Identify which cell holds the provided text, then report its (x, y) central coordinate. 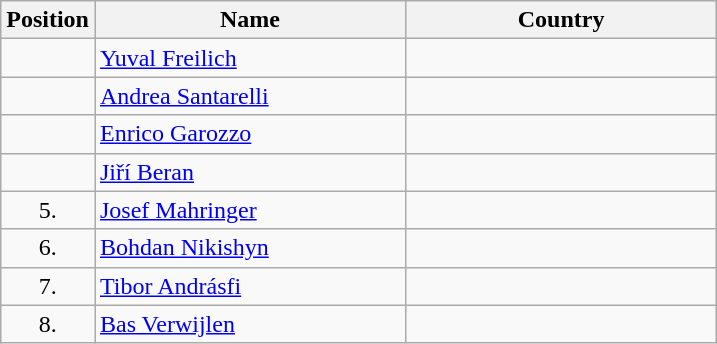
Name (250, 20)
Enrico Garozzo (250, 134)
Andrea Santarelli (250, 96)
6. (48, 248)
Tibor Andrásfi (250, 286)
7. (48, 286)
Jiří Beran (250, 172)
Yuval Freilich (250, 58)
Position (48, 20)
Country (562, 20)
Bas Verwijlen (250, 324)
Josef Mahringer (250, 210)
5. (48, 210)
Bohdan Nikishyn (250, 248)
8. (48, 324)
